Scan for the cell matching the given text and deliver its [x, y] coordinate at center. 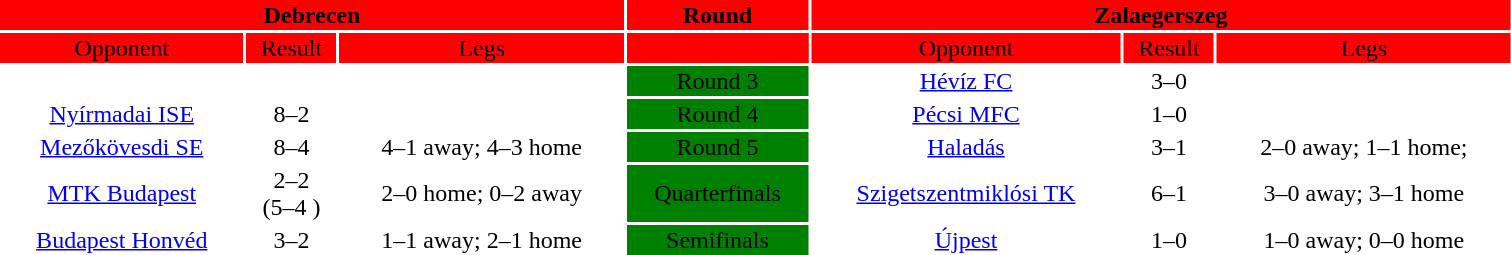
1–0 away; 0–0 home [1364, 240]
Szigetszentmiklósi TK [966, 194]
Nyírmadai ISE [122, 114]
2–0 home; 0–2 away [481, 194]
3–0 away; 3–1 home [1364, 194]
Semifinals [718, 240]
Round 5 [718, 147]
Pécsi MFC [966, 114]
Round [718, 15]
8–4 [292, 147]
Haladás [966, 147]
8–2 [292, 114]
3–2 [292, 240]
4–1 away; 4–3 home [481, 147]
MTK Budapest [122, 194]
Debrecen [312, 15]
3–0 [1169, 81]
Round 4 [718, 114]
Hévíz FC [966, 81]
2–2(5–4 ) [292, 194]
Mezőkövesdi SE [122, 147]
6–1 [1169, 194]
Round 3 [718, 81]
1–1 away; 2–1 home [481, 240]
Zalaegerszeg [1161, 15]
2–0 away; 1–1 home; [1364, 147]
3–1 [1169, 147]
Budapest Honvéd [122, 240]
Quarterfinals [718, 194]
Újpest [966, 240]
